Find where the given text appears and provide that cell's center as [X, Y] coordinate. 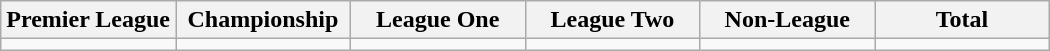
League Two [612, 20]
Total [962, 20]
Premier League [88, 20]
League One [438, 20]
Championship [264, 20]
Non-League [788, 20]
